Find where the given text appears and provide that cell's center as (X, Y) coordinate. 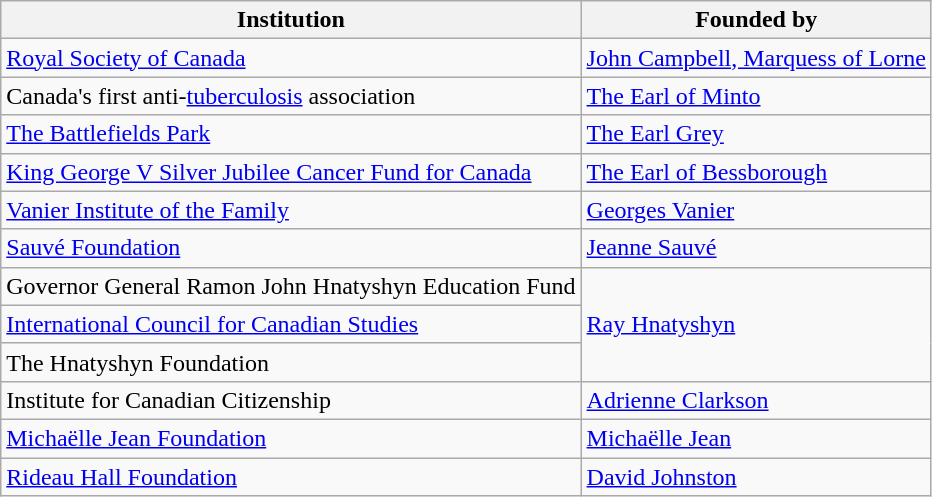
International Council for Canadian Studies (291, 324)
The Battlefields Park (291, 134)
Institution (291, 20)
Sauvé Foundation (291, 248)
John Campbell, Marquess of Lorne (756, 58)
Michaëlle Jean Foundation (291, 438)
King George V Silver Jubilee Cancer Fund for Canada (291, 172)
The Hnatyshyn Foundation (291, 362)
Michaëlle Jean (756, 438)
The Earl Grey (756, 134)
Georges Vanier (756, 210)
Vanier Institute of the Family (291, 210)
Rideau Hall Foundation (291, 477)
Jeanne Sauvé (756, 248)
Governor General Ramon John Hnatyshyn Education Fund (291, 286)
Adrienne Clarkson (756, 400)
Canada's first anti-tuberculosis association (291, 96)
David Johnston (756, 477)
The Earl of Minto (756, 96)
The Earl of Bessborough (756, 172)
Royal Society of Canada (291, 58)
Ray Hnatyshyn (756, 324)
Institute for Canadian Citizenship (291, 400)
Founded by (756, 20)
